Provide the [x, y] coordinate of the cell's center where the given text is located.  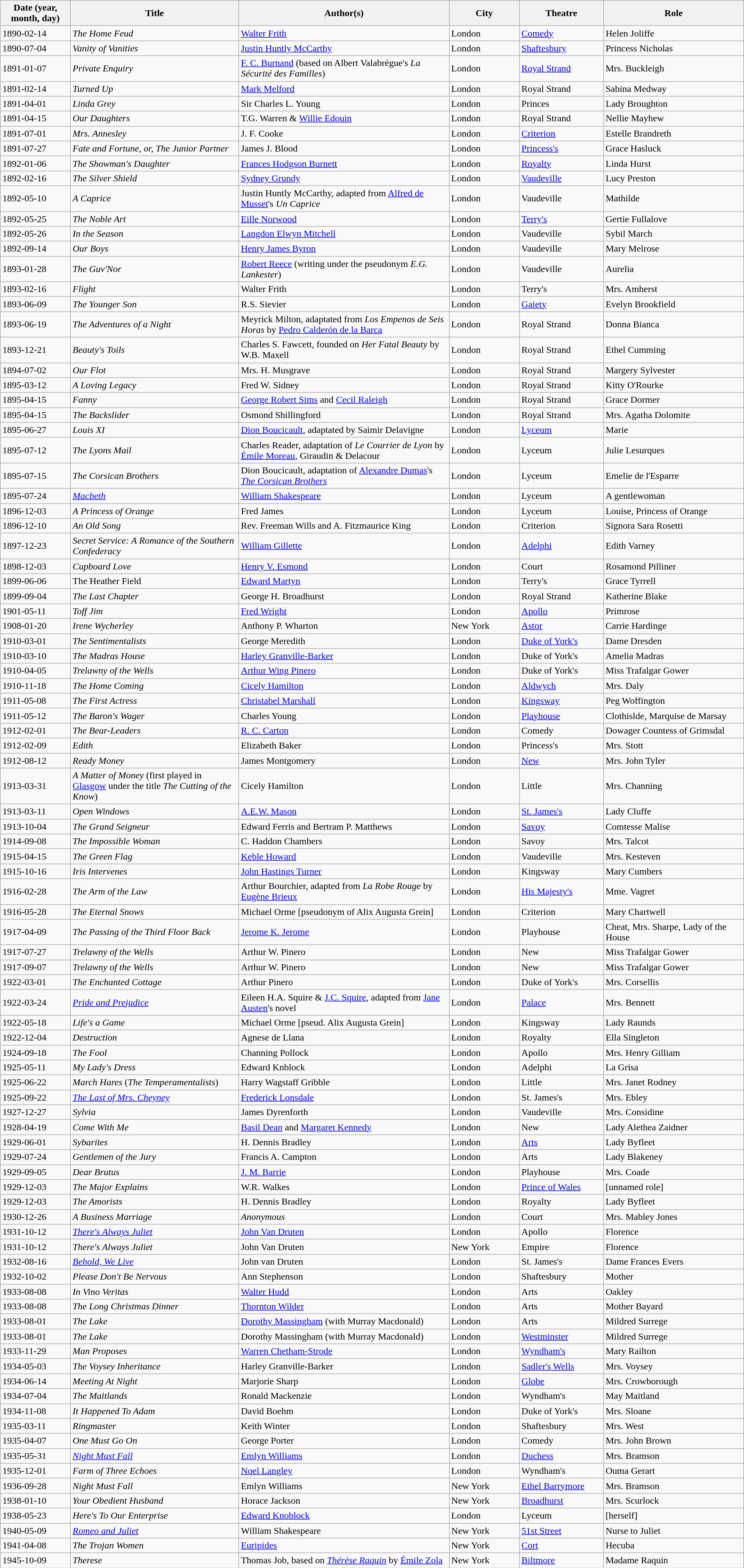
The Amorists [155, 1202]
Elizabeth Baker [344, 745]
Ethel Barrymore [561, 1486]
The Eternal Snows [155, 912]
Michael Orme [pseudonym of Alix Augusta Grein] [344, 912]
Please Don't Be Nervous [155, 1276]
James J. Blood [344, 148]
1912-08-12 [35, 760]
The Long Christmas Dinner [155, 1307]
Sybil March [674, 234]
Ann Stephenson [344, 1276]
Mother Bayard [674, 1307]
Biltmore [561, 1561]
1899-09-04 [35, 596]
The Maitlands [155, 1396]
Louise, Princess of Orange [674, 511]
Here's To Our Enterprise [155, 1515]
Aurelia [674, 269]
Charles Young [344, 716]
The Voysey Inheritance [155, 1366]
1912-02-09 [35, 745]
1891-07-01 [35, 133]
George H. Broadhurst [344, 596]
1892-05-25 [35, 219]
51st Street [561, 1530]
Mrs. Ebley [674, 1097]
Gertie Fullalove [674, 219]
1922-12-04 [35, 1037]
Signora Sara Rosetti [674, 526]
1940-05-09 [35, 1530]
Arthur Pinero [344, 982]
W.R. Walkes [344, 1187]
Anthony P. Wharton [344, 626]
Harry Wagstaff Gribble [344, 1082]
1891-04-15 [35, 119]
Astor [561, 626]
1929-06-01 [35, 1142]
1892-01-06 [35, 163]
Basil Dean and Margaret Kennedy [344, 1127]
R. C. Carton [344, 730]
In Vino Veritas [155, 1292]
1938-05-23 [35, 1515]
Fanny [155, 400]
1925-06-22 [35, 1082]
Rosamond Pilliner [674, 566]
1935-04-07 [35, 1441]
Duchess [561, 1456]
Mrs. Amherst [674, 289]
The First Actress [155, 701]
The Guv'Nor [155, 269]
Eileen H.A. Squire & J.C. Squire, adapted from Jane Austen's novel [344, 1002]
A Princess of Orange [155, 511]
In the Season [155, 234]
George Porter [344, 1441]
1893-02-16 [35, 289]
James Montgomery [344, 760]
C. Haddon Chambers [344, 841]
Horace Jackson [344, 1500]
Vanity of Vanities [155, 48]
1936-09-28 [35, 1486]
A Business Marriage [155, 1217]
William Gillette [344, 546]
[herself] [674, 1515]
1911-05-08 [35, 701]
Keble Howard [344, 856]
Osmond Shillingford [344, 415]
Our Flot [155, 370]
Marjorie Sharp [344, 1381]
Mother [674, 1276]
Mrs. Coade [674, 1172]
Dame Dresden [674, 641]
Mrs. Corsellis [674, 982]
Lady Raunds [674, 1022]
Mark Melford [344, 89]
La Grisa [674, 1068]
Mrs. Bennett [674, 1002]
1892-02-16 [35, 178]
James Dyrenforth [344, 1112]
City [484, 13]
J. F. Cooke [344, 133]
Noel Langley [344, 1471]
Ella Singleton [674, 1037]
Thomas Job, based on Thérèse Raquin by Émile Zola [344, 1561]
Ouma Gerart [674, 1471]
1914-09-08 [35, 841]
Mrs. Henry Gilliam [674, 1052]
Prince of Wales [561, 1187]
1934-11-08 [35, 1411]
An Old Song [155, 526]
Rev. Freeman Wills and A. Fitzmaurice King [344, 526]
Frances Hodgson Burnett [344, 163]
The Noble Art [155, 219]
Marie [674, 430]
1925-09-22 [35, 1097]
Fate and Fortune, or, The Junior Partner [155, 148]
Gentlemen of the Jury [155, 1157]
Oakley [674, 1292]
Ethel Cumming [674, 350]
Mrs. Annesley [155, 133]
The Madras House [155, 656]
Role [674, 13]
Keith Winter [344, 1426]
Francis A. Campton [344, 1157]
Author(s) [344, 13]
1912-02-01 [35, 730]
Grace Dormer [674, 400]
Farm of Three Echoes [155, 1471]
Globe [561, 1381]
Mrs. Sloane [674, 1411]
The Showman's Daughter [155, 163]
March Hares (The Temperamentalists) [155, 1082]
Macbeth [155, 496]
Mrs. Daly [674, 686]
Mary Melrose [674, 249]
1892-05-10 [35, 199]
Sybarites [155, 1142]
1891-07-27 [35, 148]
Broadhurst [561, 1500]
Mrs. Kesteven [674, 856]
Kitty O'Rourke [674, 385]
Ronald Mackenzie [344, 1396]
1897-12-23 [35, 546]
1893-06-19 [35, 324]
Edward Martyn [344, 581]
Mrs. West [674, 1426]
Nurse to Juliet [674, 1530]
His Majesty's [561, 892]
1929-07-24 [35, 1157]
Evelyn Brookfield [674, 304]
Princes [561, 104]
1917-04-09 [35, 932]
Cort [561, 1546]
Mrs. Scurlock [674, 1500]
Agnese de Llana [344, 1037]
Thornton Wilder [344, 1307]
Mary Cumbers [674, 871]
Life's a Game [155, 1022]
1915-10-16 [35, 871]
1916-05-28 [35, 912]
The Adventures of a Night [155, 324]
John van Druten [344, 1261]
Mrs. Buckleigh [674, 68]
1934-06-14 [35, 1381]
Mrs. Voysey [674, 1366]
1910-11-18 [35, 686]
Man Proposes [155, 1351]
Your Obedient Husband [155, 1500]
Clothislde, Marquise de Marsay [674, 716]
Charles S. Fawcett, founded on Her Fatal Beauty by W.B. Maxell [344, 350]
The Lyons Mail [155, 450]
Lady Blakeney [674, 1157]
The Younger Son [155, 304]
Justin Huntly McCarthy [344, 48]
1898-12-03 [35, 566]
Mrs. Talcot [674, 841]
1922-03-24 [35, 1002]
Ringmaster [155, 1426]
Donna Bianca [674, 324]
1911-05-12 [35, 716]
Edith Varney [674, 546]
Sylvia [155, 1112]
Date (year, month, day) [35, 13]
Fred Wright [344, 611]
Westminster [561, 1336]
Edward Knoblock [344, 1515]
Peg Woffington [674, 701]
Private Enquiry [155, 68]
Comtesse Malise [674, 827]
Estelle Brandreth [674, 133]
Frederick Lonsdale [344, 1097]
Irene Wycherley [155, 626]
A Caprice [155, 199]
Langdon Elwyn Mitchell [344, 234]
1892-09-14 [35, 249]
Carrie Hardinge [674, 626]
The Fool [155, 1052]
Lady Alethea Zaidner [674, 1127]
Dear Brutus [155, 1172]
Channing Pollock [344, 1052]
A.E.W. Mason [344, 812]
Henry James Byron [344, 249]
1933-11-29 [35, 1351]
Mrs. John Tyler [674, 760]
Charles Reader, adaptation of Le Courrier de Lyon by Émile Moreau, Giraudin & Delacour [344, 450]
1890-02-14 [35, 33]
1891-02-14 [35, 89]
Fred James [344, 511]
Princess Nicholas [674, 48]
1896-12-03 [35, 511]
R.S. Sievier [344, 304]
Our Daughters [155, 119]
The Silver Shield [155, 178]
Turned Up [155, 89]
A gentlewoman [674, 496]
Mrs. Janet Rodney [674, 1082]
Lady Cluffe [674, 812]
Arthur Wing Pinero [344, 671]
Flight [155, 289]
Mrs. Crowborough [674, 1381]
May Maitland [674, 1396]
1901-05-11 [35, 611]
Sadler's Wells [561, 1366]
Grace Hasluck [674, 148]
Meeting At Night [155, 1381]
F. C. Burnand (based on Albert Valabrègue's La Sécurité des Familles) [344, 68]
1913-10-04 [35, 827]
1915-04-15 [35, 856]
A Matter of Money (first played in Glasgow under the title The Cutting of the Know) [155, 786]
Mary Chartwell [674, 912]
1890-07-04 [35, 48]
David Boehm [344, 1411]
Mrs. Channing [674, 786]
Therese [155, 1561]
1927-12-27 [35, 1112]
Julie Lesurques [674, 450]
Sir Charles L. Young [344, 104]
1895-06-27 [35, 430]
1941-04-08 [35, 1546]
Open Windows [155, 812]
Mary Railton [674, 1351]
1895-07-12 [35, 450]
1932-10-02 [35, 1276]
Our Boys [155, 249]
Louis XI [155, 430]
1910-04-05 [35, 671]
1910-03-01 [35, 641]
Linda Grey [155, 104]
The Bear-Leaders [155, 730]
Anonymous [344, 1217]
Madame Raquin [674, 1561]
Michael Orme [pseud. Alix Augusta Grein] [344, 1022]
The Baron's Wager [155, 716]
Robert Reece (writing under the pseudonym E.G. Lankester) [344, 269]
A Loving Legacy [155, 385]
1910-03-10 [35, 656]
Dame Frances Evers [674, 1261]
Sydney Grundy [344, 178]
Margery Sylvester [674, 370]
Christabel Marshall [344, 701]
The Backslider [155, 415]
1893-06-09 [35, 304]
The Last Chapter [155, 596]
Katherine Blake [674, 596]
1917-07-27 [35, 952]
1894-07-02 [35, 370]
Mrs. Mabley Jones [674, 1217]
Emelie de l'Esparre [674, 476]
1896-12-10 [35, 526]
Title [155, 13]
Eille Norwood [344, 219]
Meyrick Milton, adaptated from Los Empenos de Seis Horas by Pedro Calderón de la Barca [344, 324]
1895-07-15 [35, 476]
Theatre [561, 13]
Gaiety [561, 304]
1922-05-18 [35, 1022]
Mrs. Agatha Dolomite [674, 415]
Mrs. John Brown [674, 1441]
Ready Money [155, 760]
Mme. Vagret [674, 892]
Mrs. H. Musgrave [344, 370]
1935-12-01 [35, 1471]
The Home Feud [155, 33]
Amelia Madras [674, 656]
1893-12-21 [35, 350]
Beauty's Toils [155, 350]
The Impossible Woman [155, 841]
1925-05-11 [35, 1068]
1891-04-01 [35, 104]
1916-02-28 [35, 892]
Pride and Prejudice [155, 1002]
1895-03-12 [35, 385]
Mathilde [674, 199]
1895-07-24 [35, 496]
Destruction [155, 1037]
Fred W. Sidney [344, 385]
It Happened To Adam [155, 1411]
Mrs. Stott [674, 745]
Justin Huntly McCarthy, adapted from Alfred de Musset's Un Caprice [344, 199]
Arthur Bourchier, adapted from La Robe Rouge by Eugène Brieux [344, 892]
The Green Flag [155, 856]
1922-03-01 [35, 982]
Empire [561, 1247]
The Home Coming [155, 686]
1891-01-07 [35, 68]
1934-07-04 [35, 1396]
Edward Ferris and Bertram P. Matthews [344, 827]
Aldwych [561, 686]
T.G. Warren & Willie Edouin [344, 119]
The Trojan Women [155, 1546]
Lucy Preston [674, 178]
Walter Hudd [344, 1292]
The Arm of the Law [155, 892]
The Corsican Brothers [155, 476]
1893-01-28 [35, 269]
Secret Service: A Romance of the Southern Confederacy [155, 546]
Nellie Mayhew [674, 119]
My Lady's Dress [155, 1068]
Jerome K. Jerome [344, 932]
Toff Jim [155, 611]
The Major Explains [155, 1187]
Dowager Countess of Grimsdal [674, 730]
Linda Hurst [674, 163]
Grace Tyrrell [674, 581]
1932-08-16 [35, 1261]
John Hastings Turner [344, 871]
The Enchanted Cottage [155, 982]
Dion Boucicault, adaptation of Alexandre Dumas's The Corsican Brothers [344, 476]
Iris Intervenes [155, 871]
George Meredith [344, 641]
1924-09-18 [35, 1052]
[unnamed role] [674, 1187]
1934-05-03 [35, 1366]
Primrose [674, 611]
1892-05-26 [35, 234]
1899-06-06 [35, 581]
1928-04-19 [35, 1127]
1913-03-31 [35, 786]
The Last of Mrs. Cheyney [155, 1097]
Lady Broughton [674, 104]
The Sentimentalists [155, 641]
1917-09-07 [35, 967]
Come With Me [155, 1127]
Henry V. Esmond [344, 566]
1945-10-09 [35, 1561]
1908-01-20 [35, 626]
1938-01-10 [35, 1500]
Hecuba [674, 1546]
Dion Boucicault, adaptated by Saimir Delavigne [344, 430]
Mrs. Considine [674, 1112]
Romeo and Juliet [155, 1530]
George Robert Sims and Cecil Raleigh [344, 400]
The Heather Field [155, 581]
1929-09-05 [35, 1172]
The Passing of the Third Floor Back [155, 932]
Cupboard Love [155, 566]
Behold, We Live [155, 1261]
Warren Chetham-Strode [344, 1351]
1935-05-31 [35, 1456]
1930-12-26 [35, 1217]
J. M. Barrie [344, 1172]
One Must Go On [155, 1441]
Palace [561, 1002]
Euripides [344, 1546]
Edward Knblock [344, 1068]
Sabina Medway [674, 89]
Cheat, Mrs. Sharpe, Lady of the House [674, 932]
1913-03-11 [35, 812]
Helen Joliffe [674, 33]
The Grand Seigneur [155, 827]
Edith [155, 745]
1935-03-11 [35, 1426]
